For the text-containing cell, return its midpoint in [x, y] coordinate format. 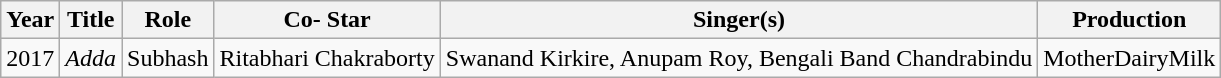
Production [1130, 20]
Swanand Kirkire, Anupam Roy, Bengali Band Chandrabindu [738, 58]
Singer(s) [738, 20]
Adda [91, 58]
2017 [30, 58]
Subhash [168, 58]
Co- Star [327, 20]
Year [30, 20]
Title [91, 20]
Role [168, 20]
Ritabhari Chakraborty [327, 58]
MotherDairyMilk [1130, 58]
